Pinpoint the cell where the given text exists, returning its (X, Y) midpoint coordinate. 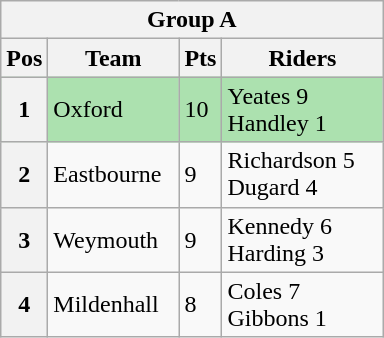
Mildenhall (114, 304)
Team (114, 58)
Group A (192, 20)
Oxford (114, 110)
Weymouth (114, 240)
Coles 7Gibbons 1 (302, 304)
3 (24, 240)
8 (200, 304)
1 (24, 110)
Yeates 9Handley 1 (302, 110)
Kennedy 6Harding 3 (302, 240)
4 (24, 304)
Pts (200, 58)
2 (24, 174)
Riders (302, 58)
Pos (24, 58)
Richardson 5Dugard 4 (302, 174)
10 (200, 110)
Eastbourne (114, 174)
